Return the (x, y) coordinate for the center point of the cell that contains the specified text.  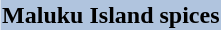
Maluku Island spices (111, 15)
